From the cell containing the given text, extract its center point as (X, Y) coordinate. 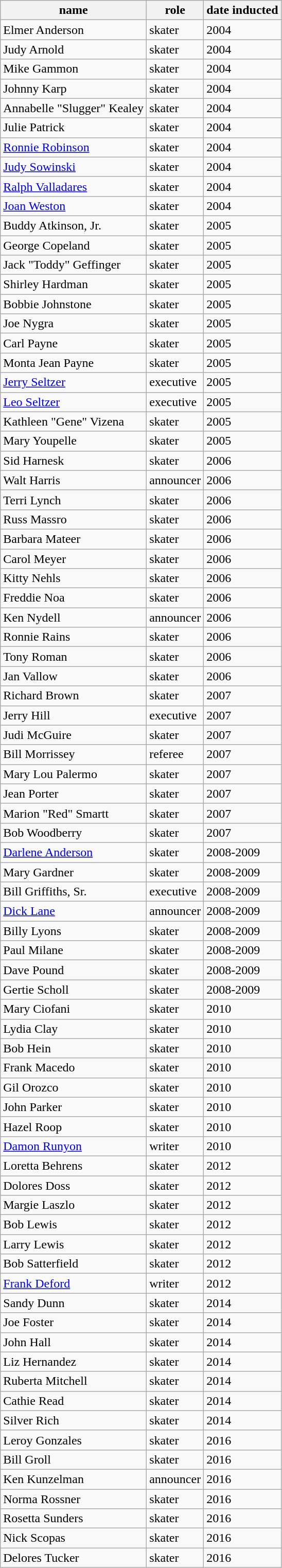
Marion "Red" Smartt (74, 813)
Ruberta Mitchell (74, 1381)
Mary Lou Palermo (74, 774)
Darlene Anderson (74, 852)
Frank Macedo (74, 1068)
Dolores Doss (74, 1185)
Kitty Nehls (74, 578)
Lydia Clay (74, 1029)
date inducted (242, 10)
Shirley Hardman (74, 285)
Freddie Noa (74, 598)
name (74, 10)
Julie Patrick (74, 128)
Cathie Read (74, 1401)
Judy Sowinski (74, 167)
Bob Woodberry (74, 833)
Gil Orozco (74, 1087)
Walt Harris (74, 480)
Sid Harnesk (74, 461)
Loretta Behrens (74, 1166)
Bobbie Johnstone (74, 304)
Mary Gardner (74, 872)
Mary Ciofani (74, 1009)
Monta Jean Payne (74, 363)
Johnny Karp (74, 89)
Joan Weston (74, 206)
role (175, 10)
Gertie Scholl (74, 990)
Jerry Hill (74, 715)
Dick Lane (74, 911)
Dave Pound (74, 970)
Buddy Atkinson, Jr. (74, 225)
Annabelle "Slugger" Kealey (74, 108)
Hazel Roop (74, 1126)
Jan Vallow (74, 676)
Jerry Seltzer (74, 382)
Richard Brown (74, 696)
Russ Massro (74, 519)
Ken Nydell (74, 618)
Carol Meyer (74, 558)
Billy Lyons (74, 931)
Ronnie Robinson (74, 147)
Barbara Mateer (74, 539)
Liz Hernandez (74, 1362)
Joe Foster (74, 1323)
Larry Lewis (74, 1244)
Bob Lewis (74, 1225)
Nick Scopas (74, 1538)
referee (175, 754)
Bill Morrissey (74, 754)
Bill Groll (74, 1459)
Leo Seltzer (74, 402)
Tony Roman (74, 657)
Kathleen "Gene" Vizena (74, 421)
Bob Hein (74, 1048)
Joe Nygra (74, 324)
Delores Tucker (74, 1558)
Mike Gammon (74, 69)
Bob Satterfield (74, 1264)
Ronnie Rains (74, 637)
Margie Laszlo (74, 1205)
Bill Griffiths, Sr. (74, 892)
Ken Kunzelman (74, 1479)
Paul Milane (74, 950)
Sandy Dunn (74, 1303)
Terri Lynch (74, 500)
Jack "Toddy" Geffinger (74, 265)
Frank Deford (74, 1283)
Jean Porter (74, 794)
George Copeland (74, 245)
Ralph Valladares (74, 186)
Judy Arnold (74, 49)
John Hall (74, 1342)
Carl Payne (74, 343)
Norma Rossner (74, 1499)
Silver Rich (74, 1420)
Judi McGuire (74, 735)
Leroy Gonzales (74, 1440)
Damon Runyon (74, 1146)
Mary Youpelle (74, 441)
Elmer Anderson (74, 30)
John Parker (74, 1107)
Rosetta Sunders (74, 1519)
